Return the [X, Y] coordinate for the center point of the cell that contains the specified text.  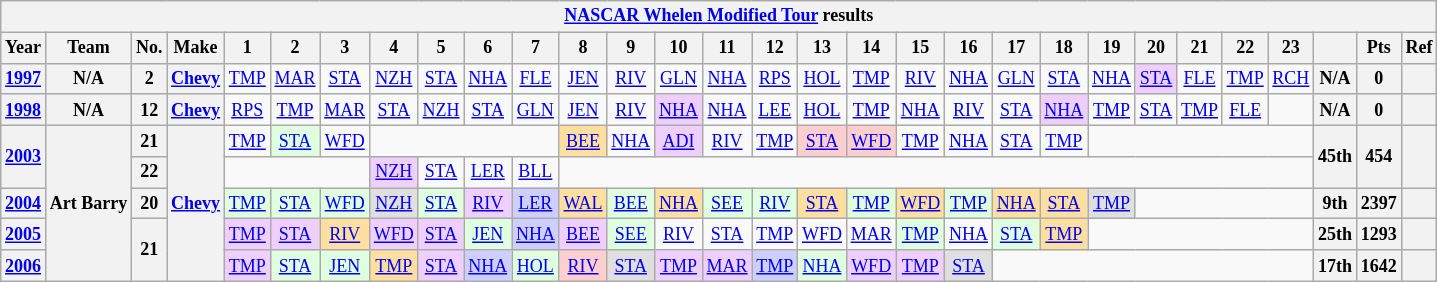
Make [196, 48]
9 [631, 48]
5 [441, 48]
4 [394, 48]
45th [1336, 156]
LEE [775, 110]
17 [1016, 48]
7 [536, 48]
9th [1336, 204]
No. [150, 48]
ADI [679, 140]
BLL [536, 172]
11 [727, 48]
15 [920, 48]
RCH [1291, 78]
19 [1112, 48]
2397 [1378, 204]
2005 [24, 234]
2003 [24, 156]
1997 [24, 78]
18 [1064, 48]
454 [1378, 156]
1 [247, 48]
WAL [583, 204]
Art Barry [88, 203]
17th [1336, 266]
2006 [24, 266]
2004 [24, 204]
Team [88, 48]
8 [583, 48]
14 [871, 48]
NASCAR Whelen Modified Tour results [719, 16]
16 [969, 48]
Pts [1378, 48]
1998 [24, 110]
Ref [1419, 48]
1642 [1378, 266]
10 [679, 48]
3 [345, 48]
1293 [1378, 234]
Year [24, 48]
25th [1336, 234]
13 [822, 48]
23 [1291, 48]
6 [488, 48]
